Locate the cell with the specified text and output its (X, Y) center coordinate. 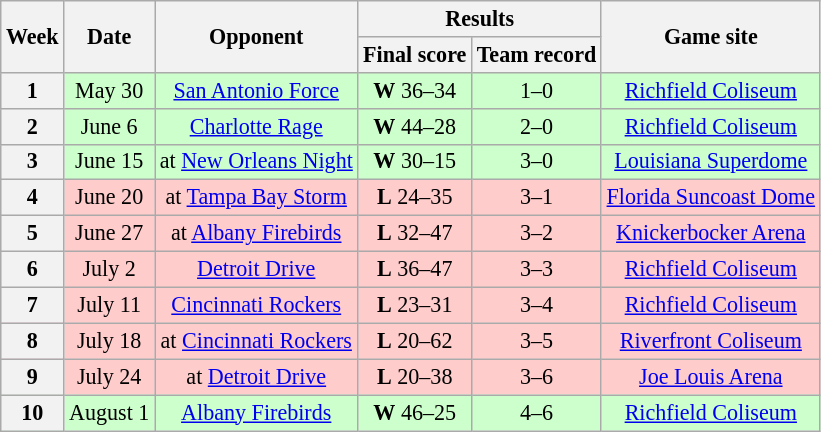
at Albany Firebirds (256, 233)
Joe Louis Arena (710, 377)
6 (32, 269)
L 23–31 (415, 305)
2 (32, 126)
L 20–62 (415, 341)
Final score (415, 54)
May 30 (110, 90)
W 36–34 (415, 90)
4–6 (537, 412)
3–5 (537, 341)
4 (32, 198)
L 36–47 (415, 269)
at Cincinnati Rockers (256, 341)
Florida Suncoast Dome (710, 198)
7 (32, 305)
July 2 (110, 269)
August 1 (110, 412)
at Tampa Bay Storm (256, 198)
Charlotte Rage (256, 126)
Week (32, 36)
3–4 (537, 305)
W 44–28 (415, 126)
Albany Firebirds (256, 412)
San Antonio Force (256, 90)
L 24–35 (415, 198)
Knickerbocker Arena (710, 233)
1 (32, 90)
at New Orleans Night (256, 162)
Results (480, 18)
Opponent (256, 36)
Detroit Drive (256, 269)
June 27 (110, 233)
W 30–15 (415, 162)
June 6 (110, 126)
Riverfront Coliseum (710, 341)
3–0 (537, 162)
June 20 (110, 198)
June 15 (110, 162)
Game site (710, 36)
W 46–25 (415, 412)
July 11 (110, 305)
Cincinnati Rockers (256, 305)
3–3 (537, 269)
1–0 (537, 90)
L 20–38 (415, 377)
3–2 (537, 233)
2–0 (537, 126)
July 18 (110, 341)
Team record (537, 54)
July 24 (110, 377)
Date (110, 36)
3–6 (537, 377)
3–1 (537, 198)
at Detroit Drive (256, 377)
L 32–47 (415, 233)
5 (32, 233)
8 (32, 341)
Louisiana Superdome (710, 162)
10 (32, 412)
9 (32, 377)
3 (32, 162)
